Pinpoint the cell where the given text exists, returning its [x, y] midpoint coordinate. 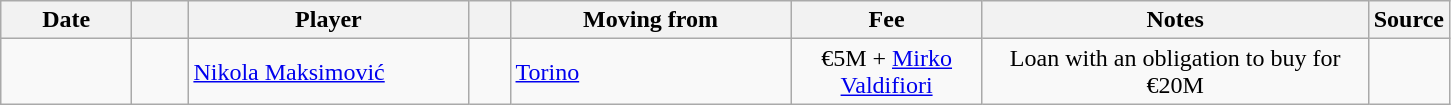
Fee [886, 20]
Source [1408, 20]
Loan with an obligation to buy for €20M [1175, 72]
Player [328, 20]
Nikola Maksimović [328, 72]
Moving from [650, 20]
Notes [1175, 20]
€5M + Mirko Valdifiori [886, 72]
Date [66, 20]
Torino [650, 72]
